Return the [X, Y] coordinate for the center point of the cell that contains the specified text.  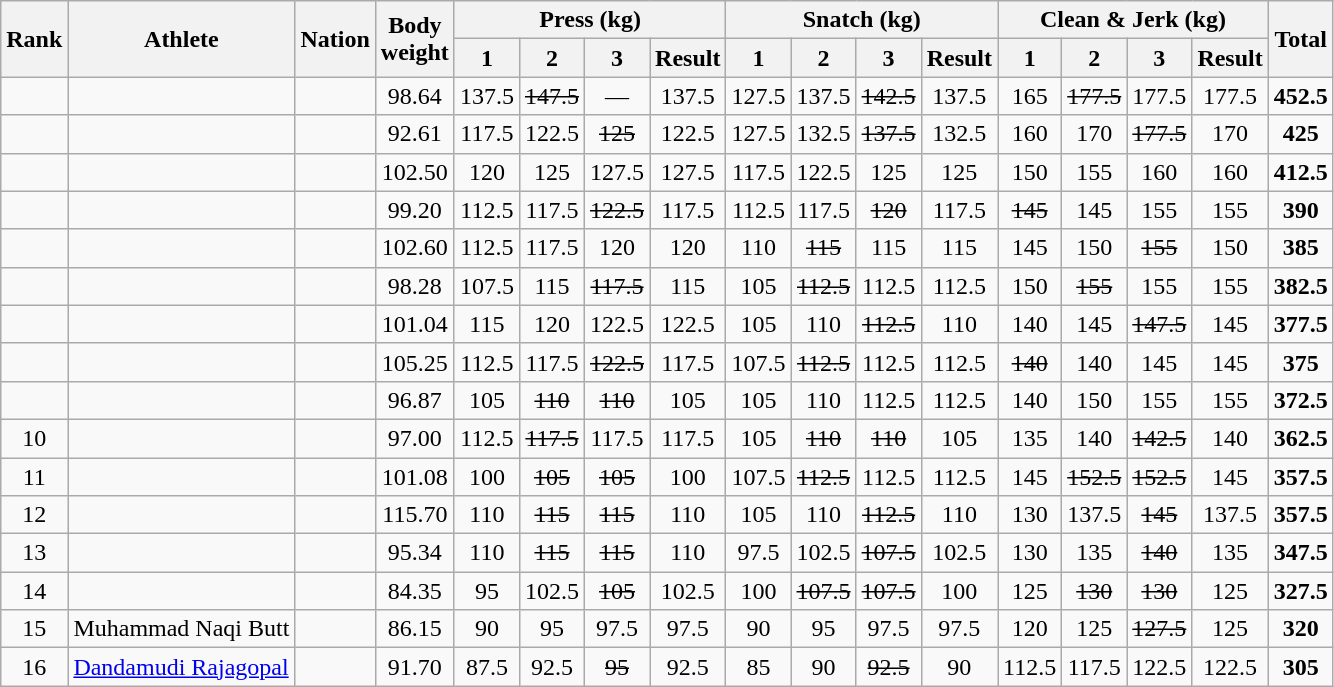
Snatch (kg) [862, 20]
347.5 [1300, 553]
Total [1300, 39]
Clean & Jerk (kg) [1134, 20]
101.08 [414, 477]
105.25 [414, 362]
97.00 [414, 438]
98.64 [414, 96]
305 [1300, 667]
95.34 [414, 553]
102.50 [414, 172]
92.61 [414, 134]
99.20 [414, 210]
Athlete [182, 39]
165 [1030, 96]
96.87 [414, 400]
87.5 [486, 667]
390 [1300, 210]
Nation [335, 39]
102.60 [414, 248]
Bodyweight [414, 39]
12 [34, 515]
— [616, 96]
16 [34, 667]
98.28 [414, 286]
13 [34, 553]
412.5 [1300, 172]
84.35 [414, 591]
Press (kg) [590, 20]
115.70 [414, 515]
14 [34, 591]
385 [1300, 248]
320 [1300, 629]
425 [1300, 134]
Dandamudi Rajagopal [182, 667]
372.5 [1300, 400]
11 [34, 477]
10 [34, 438]
452.5 [1300, 96]
362.5 [1300, 438]
327.5 [1300, 591]
377.5 [1300, 324]
15 [34, 629]
101.04 [414, 324]
86.15 [414, 629]
91.70 [414, 667]
Muhammad Naqi Butt [182, 629]
375 [1300, 362]
85 [758, 667]
Rank [34, 39]
382.5 [1300, 286]
